Return (x, y) of the center of cell containing provided text 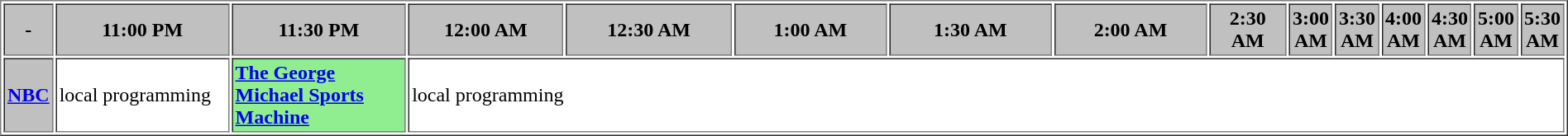
1:30 AM (971, 30)
1:00 AM (810, 30)
2:30 AM (1247, 30)
- (28, 30)
11:30 PM (319, 30)
11:00 PM (142, 30)
12:00 AM (486, 30)
5:00 AM (1495, 30)
5:30 AM (1542, 30)
12:30 AM (648, 30)
2:00 AM (1131, 30)
4:00 AM (1403, 30)
3:30 AM (1356, 30)
The George Michael Sports Machine (319, 95)
3:00 AM (1310, 30)
4:30 AM (1449, 30)
NBC (28, 95)
